Search for the cell housing the specified text and yield its [x, y] center coordinate. 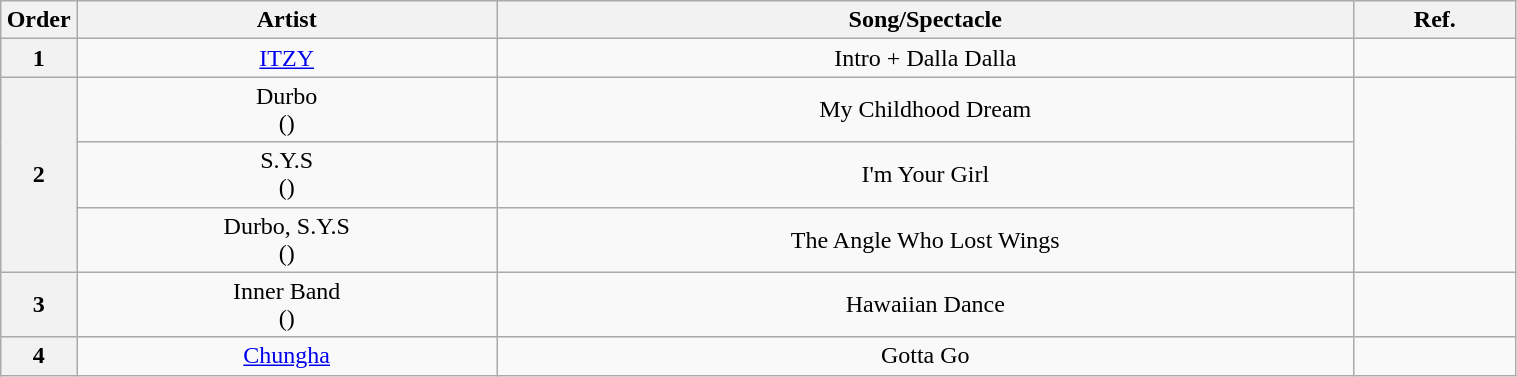
4 [39, 356]
Order [39, 20]
Artist [286, 20]
I'm Your Girl [926, 174]
Inner Band() [286, 304]
2 [39, 174]
3 [39, 304]
Gotta Go [926, 356]
Ref. [1435, 20]
My Childhood Dream [926, 110]
ITZY [286, 58]
S.Y.S() [286, 174]
Durbo, S.Y.S() [286, 240]
Durbo() [286, 110]
1 [39, 58]
Chungha [286, 356]
Song/Spectacle [926, 20]
The Angle Who Lost Wings [926, 240]
Intro + Dalla Dalla [926, 58]
Hawaiian Dance [926, 304]
